Pinpoint the cell where the given text exists, returning its [x, y] midpoint coordinate. 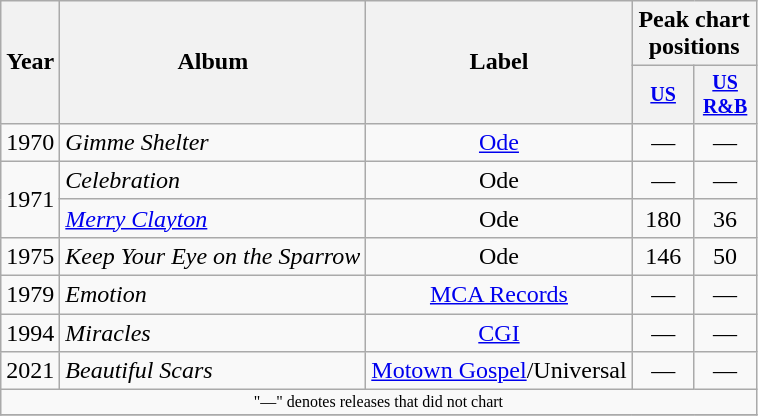
Miracles [213, 333]
50 [725, 256]
Celebration [213, 180]
Gimme Shelter [213, 142]
180 [663, 218]
Album [213, 62]
1970 [30, 142]
1975 [30, 256]
2021 [30, 371]
MCA Records [499, 295]
CGI [499, 333]
Beautiful Scars [213, 371]
1994 [30, 333]
36 [725, 218]
1971 [30, 199]
146 [663, 256]
Motown Gospel/Universal [499, 371]
1979 [30, 295]
US R&B [725, 94]
Peak chartpositions [694, 34]
Emotion [213, 295]
Label [499, 62]
Year [30, 62]
Merry Clayton [213, 218]
US [663, 94]
Keep Your Eye on the Sparrow [213, 256]
"—" denotes releases that did not chart [378, 402]
